Search for the cell housing the specified text and yield its (x, y) center coordinate. 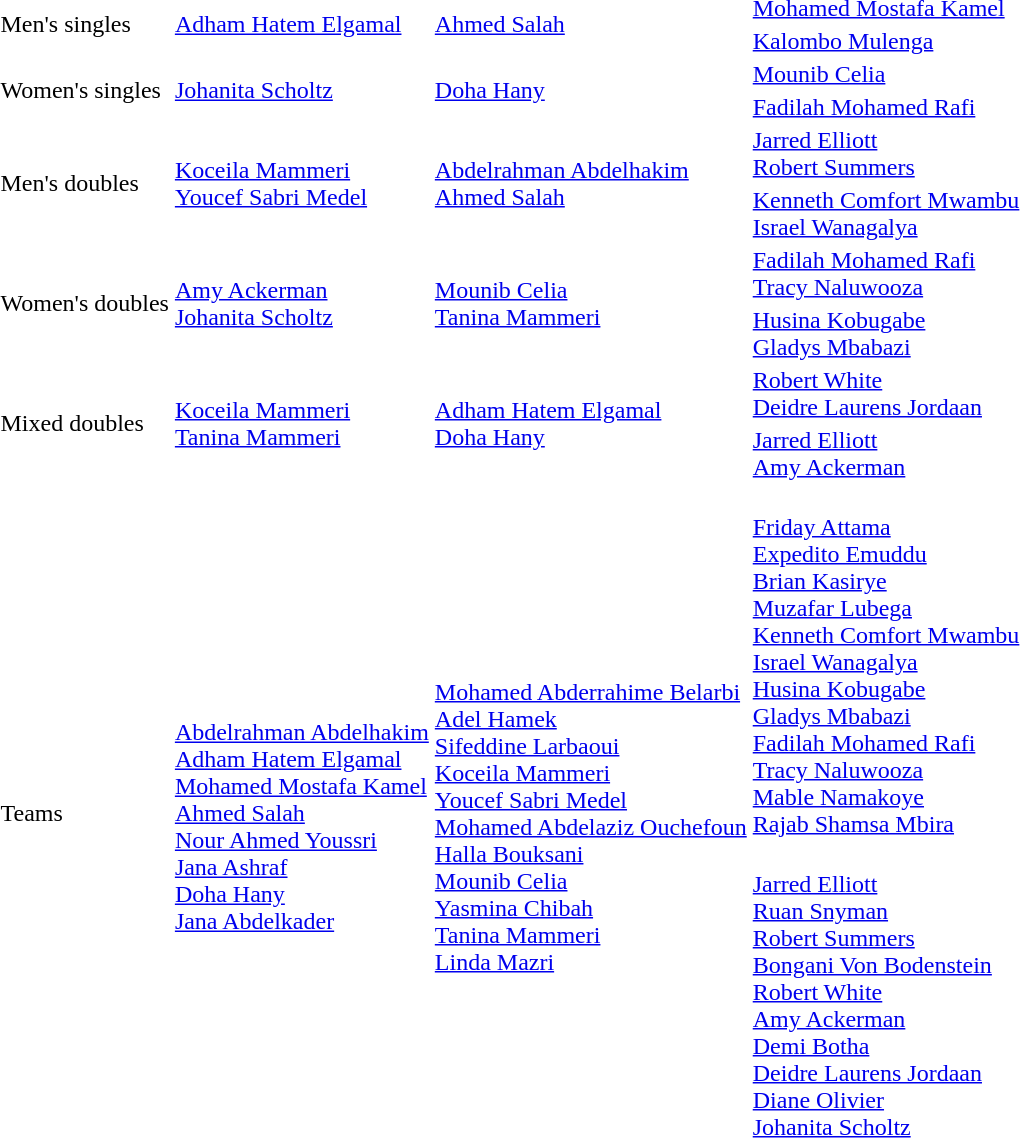
Amy Ackerman Johanita Scholtz (302, 304)
Adham Hatem Elgamal Doha Hany (590, 424)
Johanita Scholtz (302, 90)
Abdelrahman Abdelhakim Ahmed Salah (590, 184)
Mounib Celia Tanina Mammeri (590, 304)
Koceila Mammeri Tanina Mammeri (302, 424)
Koceila Mammeri Youcef Sabri Medel (302, 184)
Doha Hany (590, 90)
